Scan for the cell matching the given text and deliver its (X, Y) coordinate at center. 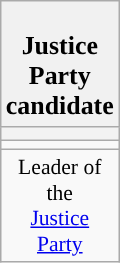
Leader of theJustice Party (60, 206)
Justice Party candidate (60, 64)
